For the text-containing cell, return its midpoint in (X, Y) coordinate format. 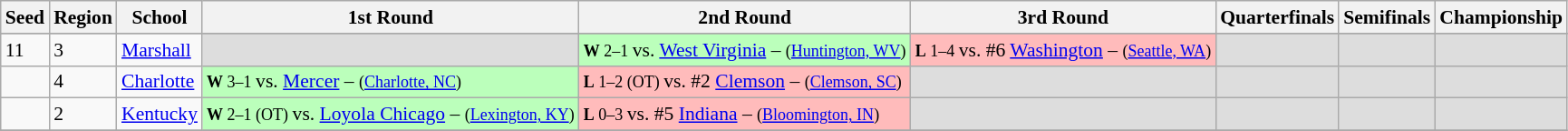
W 2–1 vs. West Virginia – (Huntington, WV) (745, 50)
L 1–4 vs. #6 Washington – (Seattle, WA) (1064, 50)
11 (25, 50)
L 0–3 vs. #5 Indiana – (Bloomington, IN) (745, 115)
Seed (25, 17)
2 (83, 115)
Semifinals (1387, 17)
Kentucky (160, 115)
Marshall (160, 50)
W 2–1 (OT) vs. Loyola Chicago – (Lexington, KY) (391, 115)
Quarterfinals (1277, 17)
2nd Round (745, 17)
Championship (1501, 17)
Region (83, 17)
School (160, 17)
Charlotte (160, 82)
W 3–1 vs. Mercer – (Charlotte, NC) (391, 82)
3rd Round (1064, 17)
4 (83, 82)
L 1–2 (OT) vs. #2 Clemson – (Clemson, SC) (745, 82)
3 (83, 50)
1st Round (391, 17)
